Capture the cell that displays the provided text and extract its (x, y) central coordinate. 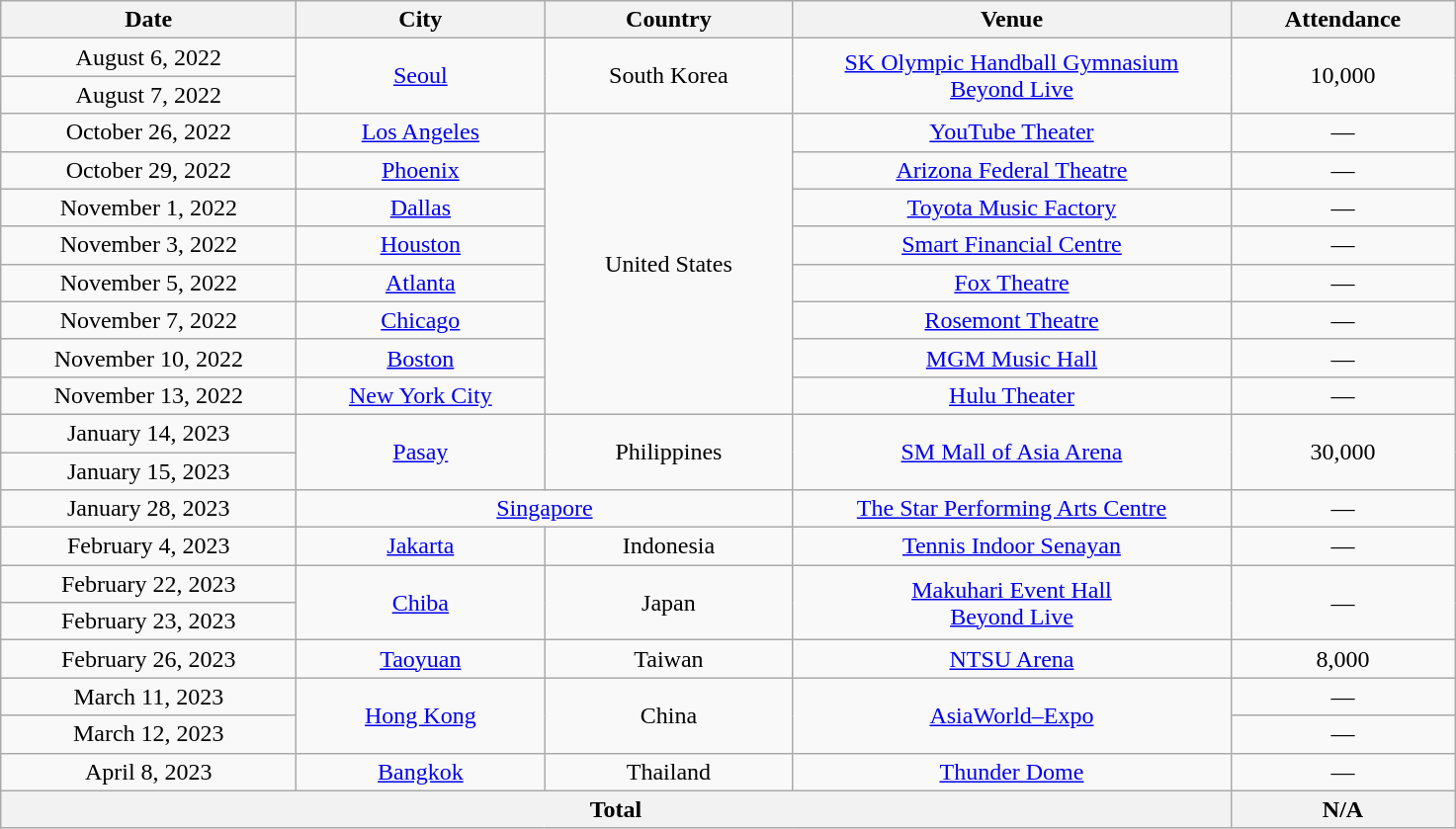
AsiaWorld–Expo (1012, 715)
N/A (1342, 809)
November 3, 2022 (148, 245)
April 8, 2023 (148, 772)
Atlanta (421, 283)
Date (148, 20)
Venue (1012, 20)
Indonesia (668, 546)
United States (668, 264)
January 14, 2023 (148, 433)
Country (668, 20)
YouTube Theater (1012, 132)
Chicago (421, 320)
Arizona Federal Theatre (1012, 170)
Toyota Music Factory (1012, 207)
March 11, 2023 (148, 697)
Attendance (1342, 20)
Total (616, 809)
New York City (421, 395)
August 7, 2022 (148, 95)
Thunder Dome (1012, 772)
Rosemont Theatre (1012, 320)
August 6, 2022 (148, 57)
Thailand (668, 772)
Jakarta (421, 546)
Phoenix (421, 170)
November 13, 2022 (148, 395)
October 29, 2022 (148, 170)
Seoul (421, 76)
Singapore (545, 509)
SK Olympic Handball GymnasiumBeyond Live (1012, 76)
Los Angeles (421, 132)
November 7, 2022 (148, 320)
10,000 (1342, 76)
China (668, 715)
Smart Financial Centre (1012, 245)
Boston (421, 358)
Tennis Indoor Senayan (1012, 546)
30,000 (1342, 452)
March 12, 2023 (148, 734)
Hong Kong (421, 715)
February 26, 2023 (148, 659)
Chiba (421, 603)
8,000 (1342, 659)
November 5, 2022 (148, 283)
Makuhari Event HallBeyond Live (1012, 603)
January 28, 2023 (148, 509)
NTSU Arena (1012, 659)
The Star Performing Arts Centre (1012, 509)
City (421, 20)
Bangkok (421, 772)
November 1, 2022 (148, 207)
Japan (668, 603)
February 22, 2023 (148, 584)
Hulu Theater (1012, 395)
SM Mall of Asia Arena (1012, 452)
MGM Music Hall (1012, 358)
Dallas (421, 207)
January 15, 2023 (148, 471)
Taiwan (668, 659)
Fox Theatre (1012, 283)
October 26, 2022 (148, 132)
Philippines (668, 452)
South Korea (668, 76)
February 23, 2023 (148, 622)
February 4, 2023 (148, 546)
Taoyuan (421, 659)
November 10, 2022 (148, 358)
Pasay (421, 452)
Houston (421, 245)
